Determine the [X, Y] coordinate at the center of the cell enclosing the given text.  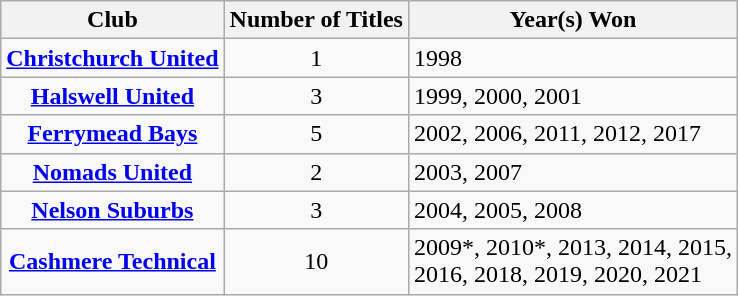
Club [112, 20]
2003, 2007 [572, 172]
Halswell United [112, 96]
Nomads United [112, 172]
Cashmere Technical [112, 262]
1998 [572, 58]
2 [316, 172]
Christchurch United [112, 58]
2009*, 2010*, 2013, 2014, 2015, 2016, 2018, 2019, 2020, 2021 [572, 262]
2004, 2005, 2008 [572, 210]
1 [316, 58]
5 [316, 134]
1999, 2000, 2001 [572, 96]
Year(s) Won [572, 20]
Number of Titles [316, 20]
10 [316, 262]
Nelson Suburbs [112, 210]
2002, 2006, 2011, 2012, 2017 [572, 134]
Ferrymead Bays [112, 134]
